Return the [x, y] coordinate for the center point of the cell that contains the specified text.  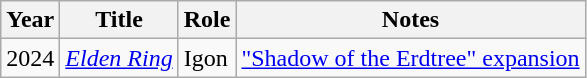
2024 [30, 58]
"Shadow of the Erdtree" expansion [410, 58]
Notes [410, 20]
Year [30, 20]
Role [207, 20]
Title [119, 20]
Igon [207, 58]
Elden Ring [119, 58]
